Scan for the cell matching the given text and deliver its [X, Y] coordinate at center. 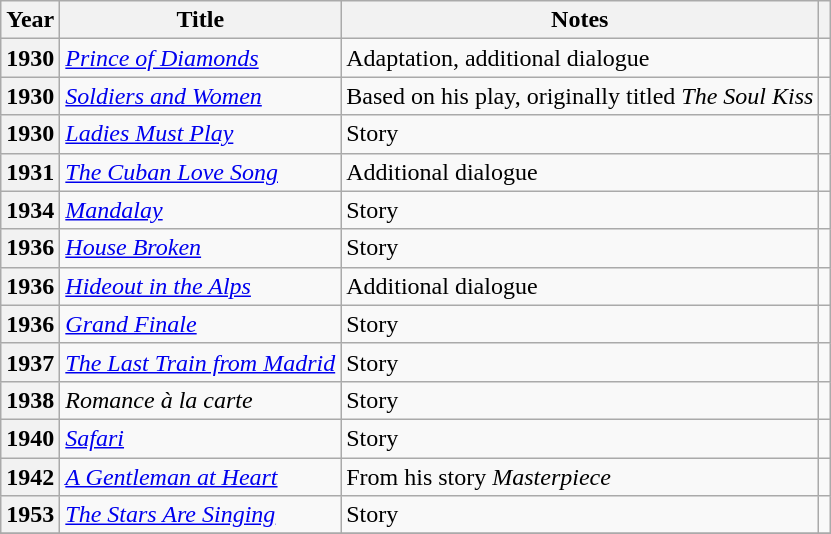
A Gentleman at Heart [200, 477]
1953 [30, 515]
Soldiers and Women [200, 96]
1942 [30, 477]
House Broken [200, 248]
Adaptation, additional dialogue [580, 58]
Mandalay [200, 210]
The Stars Are Singing [200, 515]
1937 [30, 362]
The Last Train from Madrid [200, 362]
Hideout in the Alps [200, 286]
Ladies Must Play [200, 134]
Based on his play, originally titled The Soul Kiss [580, 96]
1934 [30, 210]
Safari [200, 438]
Romance à la carte [200, 400]
1931 [30, 172]
The Cuban Love Song [200, 172]
From his story Masterpiece [580, 477]
1938 [30, 400]
1940 [30, 438]
Year [30, 20]
Title [200, 20]
Grand Finale [200, 324]
Notes [580, 20]
Prince of Diamonds [200, 58]
